For the text-containing cell, return its midpoint in [X, Y] coordinate format. 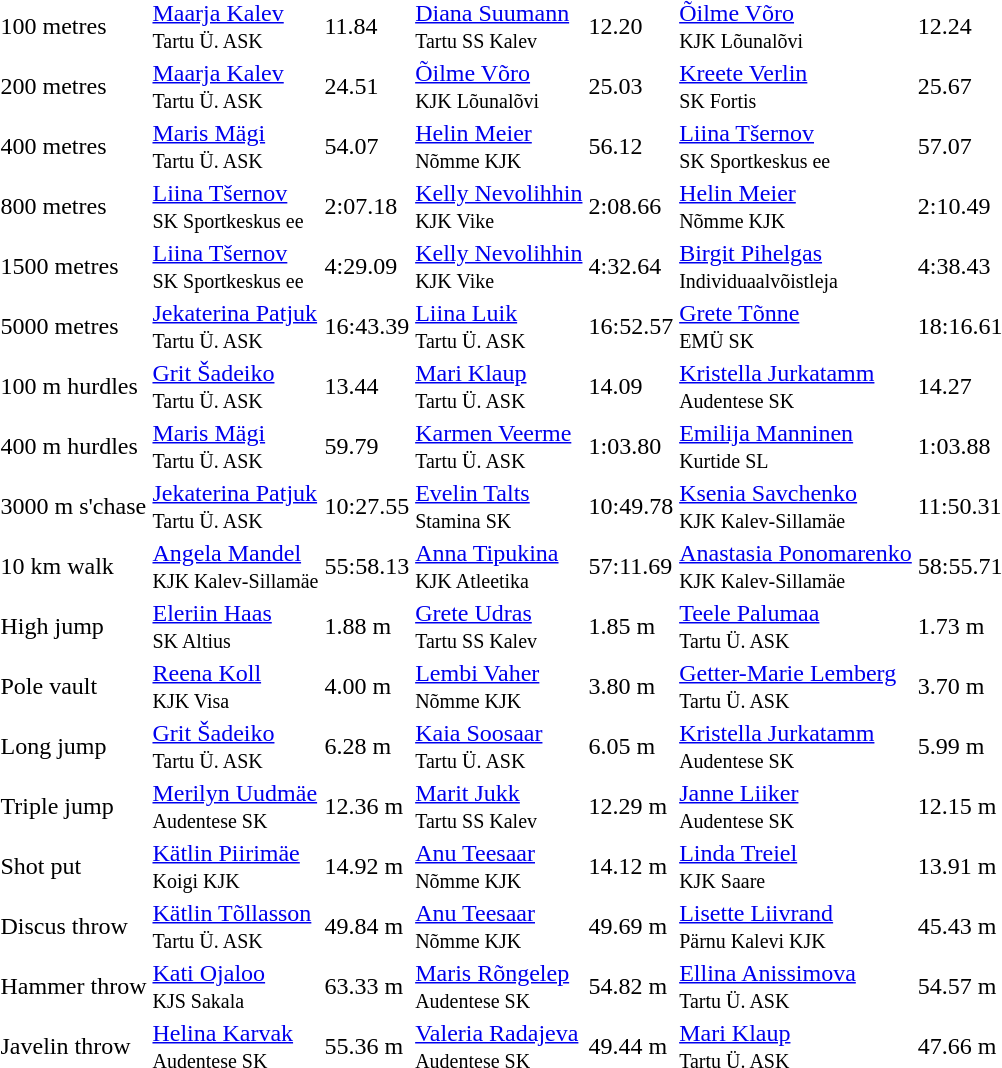
Kati OjalooKJS Sakala [236, 986]
16:43.39 [367, 326]
56.12 [631, 146]
4:29.09 [367, 266]
Lisette LiivrandPärnu Kalevi KJK [796, 926]
3.80 m [631, 686]
Angela MandelKJK Kalev-Sillamäe [236, 566]
Reena KollKJK Visa [236, 686]
6.05 m [631, 746]
2:08.66 [631, 206]
14.09 [631, 386]
59.79 [367, 446]
Grete TõnneEMÜ SK [796, 326]
54.07 [367, 146]
Anna TipukinaKJK Atleetika [499, 566]
16:52.57 [631, 326]
54.82 m [631, 986]
1:03.80 [631, 446]
Grete UdrasTartu SS Kalev [499, 626]
12.36 m [367, 806]
Kätlin PiirimäeKoigi KJK [236, 866]
Janne LiikerAudentese SK [796, 806]
Merilyn UudmäeAudentese SK [236, 806]
55:58.13 [367, 566]
49.69 m [631, 926]
4:32.64 [631, 266]
Teele PalumaaTartu Ü. ASK [796, 626]
13.44 [367, 386]
Karmen VeermeTartu Ü. ASK [499, 446]
Kaia SoosaarTartu Ü. ASK [499, 746]
Liina LuikTartu Ü. ASK [499, 326]
Ellina AnissimovaTartu Ü. ASK [796, 986]
Kreete VerlinSK Fortis [796, 86]
6.28 m [367, 746]
2:07.18 [367, 206]
Maris RõngelepAudentese SK [499, 986]
1.85 m [631, 626]
12.29 m [631, 806]
Kätlin TõllassonTartu Ü. ASK [236, 926]
Lembi VaherNõmme KJK [499, 686]
Linda TreielKJK Saare [796, 866]
Eleriin HaasSK Altius [236, 626]
Anastasia PonomarenkoKJK Kalev-Sillamäe [796, 566]
Maarja KalevTartu Ü. ASK [236, 86]
1.88 m [367, 626]
14.92 m [367, 866]
Ksenia SavchenkoKJK Kalev-Sillamäe [796, 506]
24.51 [367, 86]
10:49.78 [631, 506]
4.00 m [367, 686]
25.03 [631, 86]
10:27.55 [367, 506]
Mari KlaupTartu Ü. ASK [499, 386]
63.33 m [367, 986]
57:11.69 [631, 566]
Emilija ManninenKurtide SL [796, 446]
Birgit PihelgasIndividuaalvõistleja [796, 266]
Õilme VõroKJK Lõunalõvi [499, 86]
Marit JukkTartu SS Kalev [499, 806]
49.84 m [367, 926]
14.12 m [631, 866]
Getter-Marie LembergTartu Ü. ASK [796, 686]
Evelin TaltsStamina SK [499, 506]
